Provide the (x, y) coordinate of the cell's center where the given text is located.  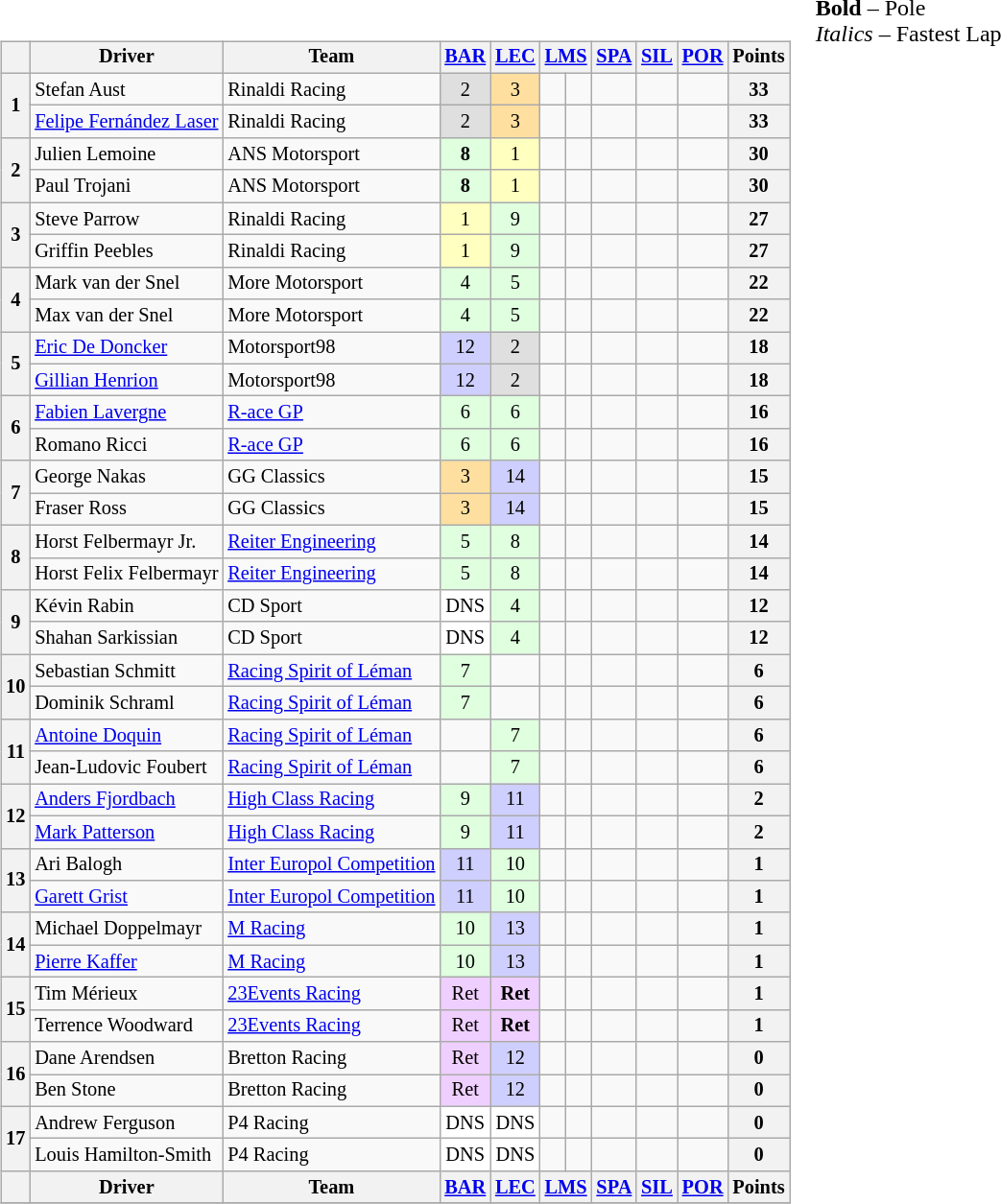
Dane Arendsen (127, 1058)
Sebastian Schmitt (127, 671)
Andrew Ferguson (127, 1122)
17 (15, 1138)
Felipe Fernández Laser (127, 122)
Pierre Kaffer (127, 961)
Eric De Doncker (127, 348)
Max van der Snel (127, 316)
Stefan Aust (127, 89)
Dominik Schraml (127, 703)
Kévin Rabin (127, 606)
Mark Patterson (127, 832)
Jean-Ludovic Foubert (127, 767)
Antoine Doquin (127, 735)
Gillian Henrion (127, 380)
Garett Grist (127, 897)
Ben Stone (127, 1091)
Steve Parrow (127, 219)
Fraser Ross (127, 509)
Horst Felbermayr Jr. (127, 541)
Tim Mérieux (127, 994)
George Nakas (127, 477)
Fabien Lavergne (127, 413)
Louis Hamilton-Smith (127, 1155)
Anders Fjordbach (127, 800)
Michael Doppelmayr (127, 929)
Ari Balogh (127, 864)
Paul Trojani (127, 186)
Terrence Woodward (127, 1026)
Horst Felix Felbermayr (127, 574)
Romano Ricci (127, 445)
Julien Lemoine (127, 154)
Mark van der Snel (127, 283)
Shahan Sarkissian (127, 638)
Griffin Peebles (127, 251)
